Search for the cell housing the specified text and yield its [x, y] center coordinate. 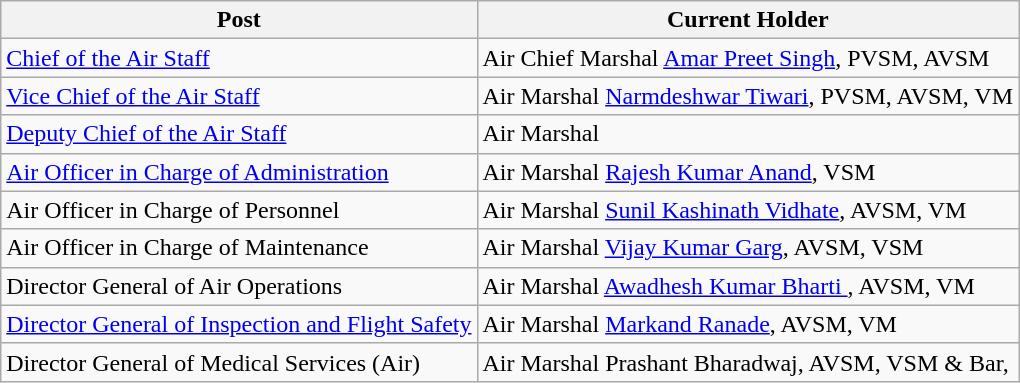
Air Marshal [748, 134]
Air Marshal Awadhesh Kumar Bharti , AVSM, VM [748, 286]
Air Officer in Charge of Personnel [239, 210]
Air Marshal Sunil Kashinath Vidhate, AVSM, VM [748, 210]
Air Chief Marshal Amar Preet Singh, PVSM, AVSM [748, 58]
Post [239, 20]
Director General of Medical Services (Air) [239, 362]
Air Marshal Markand Ranade, AVSM, VM [748, 324]
Air Marshal Vijay Kumar Garg, AVSM, VSM [748, 248]
Vice Chief of the Air Staff [239, 96]
Director General of Air Operations [239, 286]
Chief of the Air Staff [239, 58]
Air Marshal Narmdeshwar Tiwari, PVSM, AVSM, VM [748, 96]
Air Officer in Charge of Administration [239, 172]
Director General of Inspection and Flight Safety [239, 324]
Air Marshal Rajesh Kumar Anand, VSM [748, 172]
Air Marshal Prashant Bharadwaj, AVSM, VSM & Bar, [748, 362]
Air Officer in Charge of Maintenance [239, 248]
Deputy Chief of the Air Staff [239, 134]
Current Holder [748, 20]
